From the cell containing the given text, extract its center point as [X, Y] coordinate. 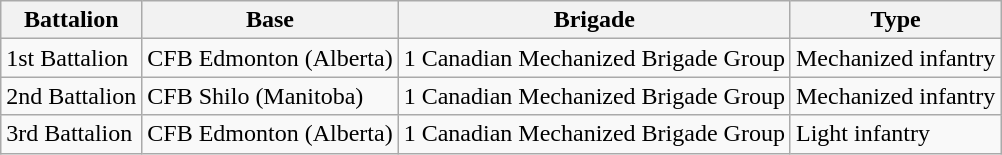
CFB Shilo (Manitoba) [270, 96]
Battalion [72, 20]
1st Battalion [72, 58]
Type [895, 20]
3rd Battalion [72, 134]
2nd Battalion [72, 96]
Light infantry [895, 134]
Base [270, 20]
Brigade [594, 20]
